Return the [x, y] coordinate for the center point of the cell that contains the specified text.  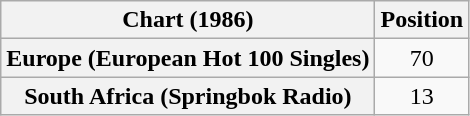
South Africa (Springbok Radio) [188, 96]
Chart (1986) [188, 20]
13 [422, 96]
70 [422, 58]
Position [422, 20]
Europe (European Hot 100 Singles) [188, 58]
